From the cell containing the given text, extract its center point as (X, Y) coordinate. 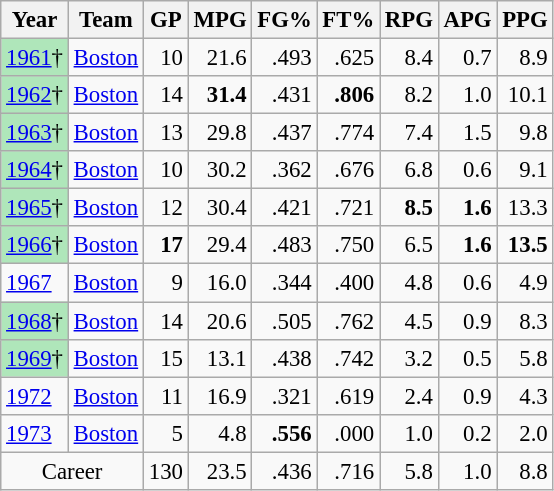
1.5 (468, 133)
.721 (348, 208)
.493 (284, 58)
1961† (35, 58)
11 (166, 396)
APG (468, 20)
Career (72, 471)
2.0 (525, 433)
4.9 (525, 283)
.362 (284, 170)
13.3 (525, 208)
16.9 (220, 396)
31.4 (220, 95)
0.2 (468, 433)
.619 (348, 396)
4.5 (410, 321)
.556 (284, 433)
0.5 (468, 358)
.344 (284, 283)
8.3 (525, 321)
.421 (284, 208)
5 (166, 433)
1973 (35, 433)
1968† (35, 321)
9.1 (525, 170)
FG% (284, 20)
2.4 (410, 396)
1965† (35, 208)
29.4 (220, 245)
.483 (284, 245)
.750 (348, 245)
10.1 (525, 95)
PPG (525, 20)
8.4 (410, 58)
13 (166, 133)
Team (106, 20)
17 (166, 245)
30.4 (220, 208)
1964† (35, 170)
1966† (35, 245)
30.2 (220, 170)
RPG (410, 20)
Year (35, 20)
20.6 (220, 321)
GP (166, 20)
1963† (35, 133)
.000 (348, 433)
23.5 (220, 471)
1962† (35, 95)
6.8 (410, 170)
7.4 (410, 133)
15 (166, 358)
6.5 (410, 245)
16.0 (220, 283)
130 (166, 471)
.437 (284, 133)
8.9 (525, 58)
.762 (348, 321)
0.7 (468, 58)
13.1 (220, 358)
1967 (35, 283)
.676 (348, 170)
.321 (284, 396)
9.8 (525, 133)
.436 (284, 471)
.742 (348, 358)
FT% (348, 20)
.438 (284, 358)
8.2 (410, 95)
.806 (348, 95)
.505 (284, 321)
.625 (348, 58)
13.5 (525, 245)
1972 (35, 396)
29.8 (220, 133)
1969† (35, 358)
.774 (348, 133)
.400 (348, 283)
MPG (220, 20)
9 (166, 283)
.431 (284, 95)
3.2 (410, 358)
.716 (348, 471)
4.3 (525, 396)
12 (166, 208)
8.5 (410, 208)
8.8 (525, 471)
21.6 (220, 58)
